Scan for the cell matching the given text and deliver its (X, Y) coordinate at center. 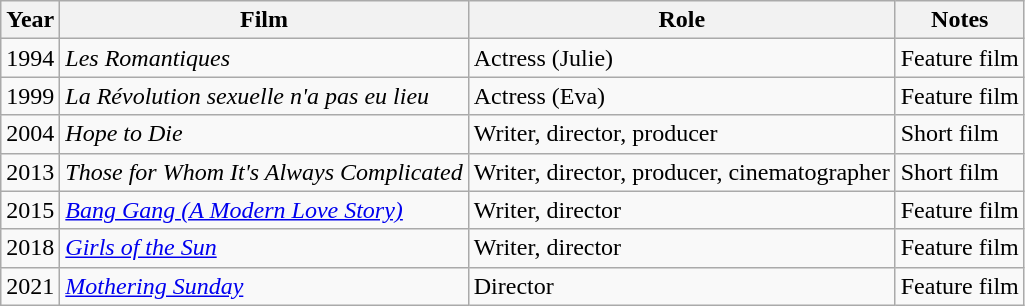
Writer, director, producer (682, 134)
Actress (Eva) (682, 96)
2021 (30, 286)
La Révolution sexuelle n'a pas eu lieu (264, 96)
Writer, director, producer, cinematographer (682, 172)
Director (682, 286)
1994 (30, 58)
Film (264, 20)
Hope to Die (264, 134)
2004 (30, 134)
2015 (30, 210)
Mothering Sunday (264, 286)
1999 (30, 96)
Year (30, 20)
Bang Gang (A Modern Love Story) (264, 210)
Actress (Julie) (682, 58)
Role (682, 20)
Girls of the Sun (264, 248)
2013 (30, 172)
2018 (30, 248)
Les Romantiques (264, 58)
Notes (960, 20)
Those for Whom It's Always Complicated (264, 172)
